Extract the [X, Y] coordinate from the center of the cell holding the provided text.  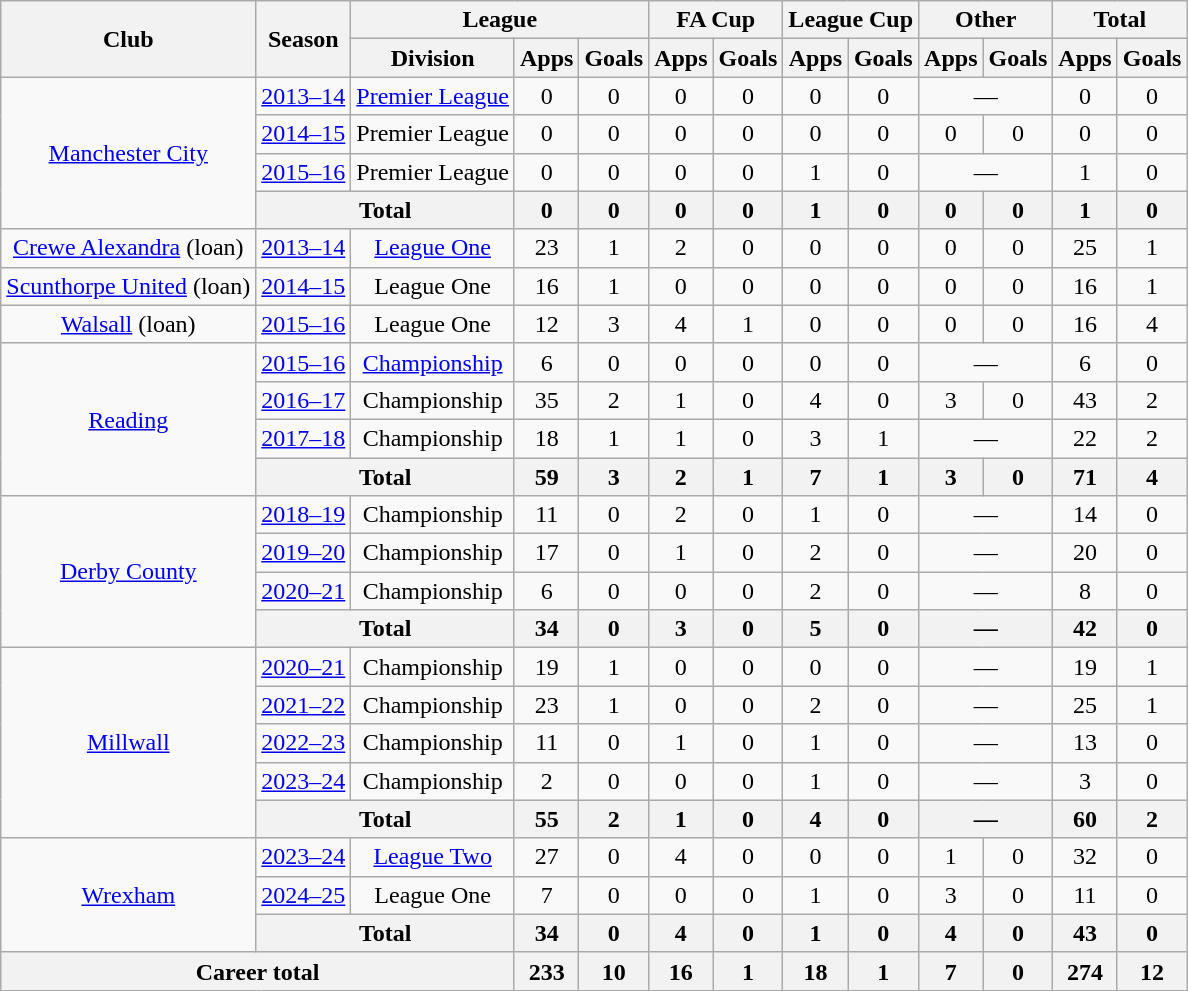
8 [1085, 591]
71 [1085, 477]
22 [1085, 438]
2018–19 [304, 515]
Season [304, 39]
13 [1085, 743]
Career total [258, 971]
2016–17 [304, 400]
233 [546, 971]
Other [986, 20]
Derby County [128, 572]
FA Cup [716, 20]
2017–18 [304, 438]
League [500, 20]
Millwall [128, 743]
2021–22 [304, 705]
Manchester City [128, 153]
League Cup [851, 20]
274 [1085, 971]
17 [546, 553]
42 [1085, 629]
Club [128, 39]
55 [546, 819]
14 [1085, 515]
35 [546, 400]
Wrexham [128, 895]
Reading [128, 419]
2019–20 [304, 553]
2022–23 [304, 743]
Crewe Alexandra (loan) [128, 248]
2024–25 [304, 895]
5 [816, 629]
Walsall (loan) [128, 324]
Division [433, 58]
20 [1085, 553]
27 [546, 857]
60 [1085, 819]
59 [546, 477]
League Two [433, 857]
32 [1085, 857]
Scunthorpe United (loan) [128, 286]
10 [614, 971]
